Identify which cell holds the provided text, then report its (X, Y) central coordinate. 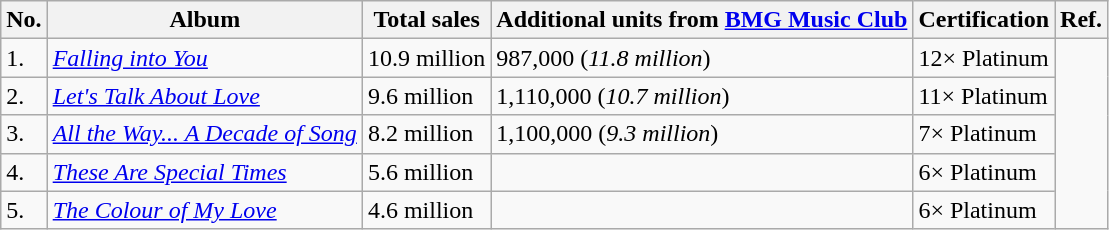
1,100,000 (9.3 million) (702, 134)
9.6 million (426, 96)
4.6 million (426, 210)
Album (204, 20)
7× Platinum (984, 134)
These Are Special Times (204, 172)
Let's Talk About Love (204, 96)
4. (24, 172)
5. (24, 210)
1. (24, 58)
All the Way... A Decade of Song (204, 134)
11× Platinum (984, 96)
12× Platinum (984, 58)
The Colour of My Love (204, 210)
2. (24, 96)
Total sales (426, 20)
10.9 million (426, 58)
1,110,000 (10.7 million) (702, 96)
Certification (984, 20)
Falling into You (204, 58)
3. (24, 134)
987,000 (11.8 million) (702, 58)
8.2 million (426, 134)
Additional units from BMG Music Club (702, 20)
No. (24, 20)
Ref. (1082, 20)
5.6 million (426, 172)
